For the text-containing cell, return its midpoint in (X, Y) coordinate format. 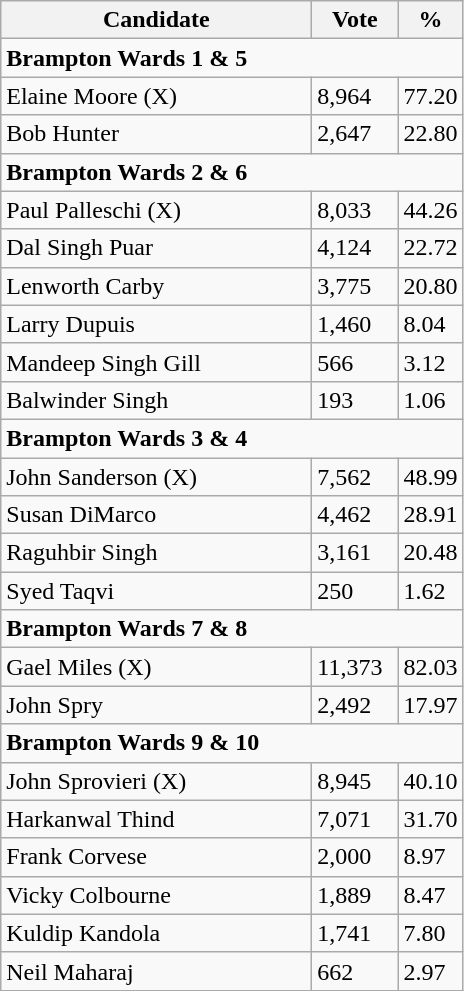
1.62 (430, 591)
31.70 (430, 819)
566 (355, 362)
1,889 (355, 895)
John Sprovieri (X) (156, 781)
Balwinder Singh (156, 400)
3,775 (355, 286)
3.12 (430, 362)
Vicky Colbourne (156, 895)
44.26 (430, 210)
Brampton Wards 3 & 4 (232, 438)
7,562 (355, 477)
1.06 (430, 400)
2,000 (355, 857)
7,071 (355, 819)
193 (355, 400)
8.04 (430, 324)
Mandeep Singh Gill (156, 362)
Frank Corvese (156, 857)
Neil Maharaj (156, 971)
Brampton Wards 1 & 5 (232, 58)
Kuldip Kandola (156, 933)
Brampton Wards 9 & 10 (232, 743)
2,647 (355, 134)
Larry Dupuis (156, 324)
Candidate (156, 20)
Elaine Moore (X) (156, 96)
8,964 (355, 96)
% (430, 20)
Dal Singh Puar (156, 248)
Bob Hunter (156, 134)
662 (355, 971)
Gael Miles (X) (156, 667)
Lenworth Carby (156, 286)
4,462 (355, 515)
Paul Palleschi (X) (156, 210)
8,945 (355, 781)
1,460 (355, 324)
40.10 (430, 781)
John Spry (156, 705)
3,161 (355, 553)
20.48 (430, 553)
48.99 (430, 477)
Brampton Wards 7 & 8 (232, 629)
Susan DiMarco (156, 515)
2,492 (355, 705)
2.97 (430, 971)
8.47 (430, 895)
77.20 (430, 96)
8,033 (355, 210)
20.80 (430, 286)
82.03 (430, 667)
Raguhbir Singh (156, 553)
17.97 (430, 705)
11,373 (355, 667)
22.72 (430, 248)
Syed Taqvi (156, 591)
Brampton Wards 2 & 6 (232, 172)
28.91 (430, 515)
Harkanwal Thind (156, 819)
4,124 (355, 248)
Vote (355, 20)
22.80 (430, 134)
250 (355, 591)
8.97 (430, 857)
John Sanderson (X) (156, 477)
7.80 (430, 933)
1,741 (355, 933)
